Provide the [X, Y] coordinate of the cell's center where the given text is located.  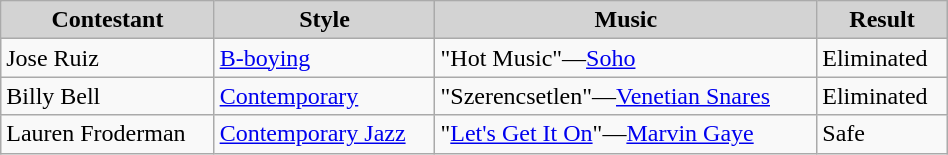
Safe [882, 134]
"Szerencsetlen"—Venetian Snares [626, 96]
Music [626, 20]
"Let's Get It On"—Marvin Gaye [626, 134]
Contemporary Jazz [324, 134]
Contestant [108, 20]
B-boying [324, 58]
Billy Bell [108, 96]
Lauren Froderman [108, 134]
"Hot Music"—Soho [626, 58]
Jose Ruiz [108, 58]
Contemporary [324, 96]
Style [324, 20]
Result [882, 20]
